Output the (X, Y) coordinate of the center of the cell containing the given text.  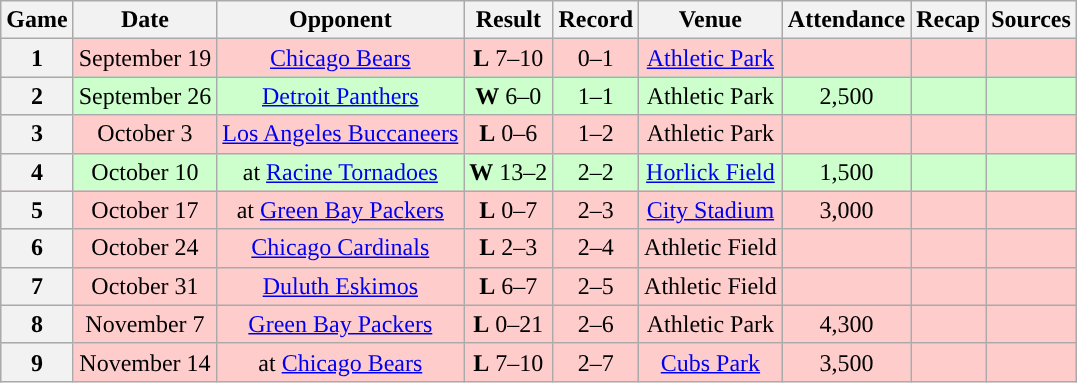
3,000 (846, 210)
City Stadium (711, 210)
1,500 (846, 172)
Cubs Park (711, 362)
Green Bay Packers (340, 324)
Opponent (340, 20)
2–4 (596, 248)
7 (37, 286)
2–5 (596, 286)
November 14 (145, 362)
Duluth Eskimos (340, 286)
4 (37, 172)
2,500 (846, 96)
October 17 (145, 210)
0–1 (596, 58)
2–6 (596, 324)
at Racine Tornadoes (340, 172)
at Green Bay Packers (340, 210)
6 (37, 248)
2–2 (596, 172)
5 (37, 210)
3,500 (846, 362)
L 6–7 (508, 286)
8 (37, 324)
L 0–6 (508, 134)
Result (508, 20)
October 24 (145, 248)
2 (37, 96)
November 7 (145, 324)
1 (37, 58)
W 6–0 (508, 96)
1–1 (596, 96)
Horlick Field (711, 172)
1–2 (596, 134)
2–7 (596, 362)
Attendance (846, 20)
2–3 (596, 210)
L 2–3 (508, 248)
Detroit Panthers (340, 96)
4,300 (846, 324)
October 31 (145, 286)
Los Angeles Buccaneers (340, 134)
September 26 (145, 96)
September 19 (145, 58)
October 3 (145, 134)
Game (37, 20)
3 (37, 134)
at Chicago Bears (340, 362)
Record (596, 20)
Sources (1032, 20)
October 10 (145, 172)
L 0–7 (508, 210)
Recap (948, 20)
9 (37, 362)
Date (145, 20)
Chicago Bears (340, 58)
W 13–2 (508, 172)
Venue (711, 20)
L 0–21 (508, 324)
Chicago Cardinals (340, 248)
